Capture the cell that displays the provided text and extract its (X, Y) central coordinate. 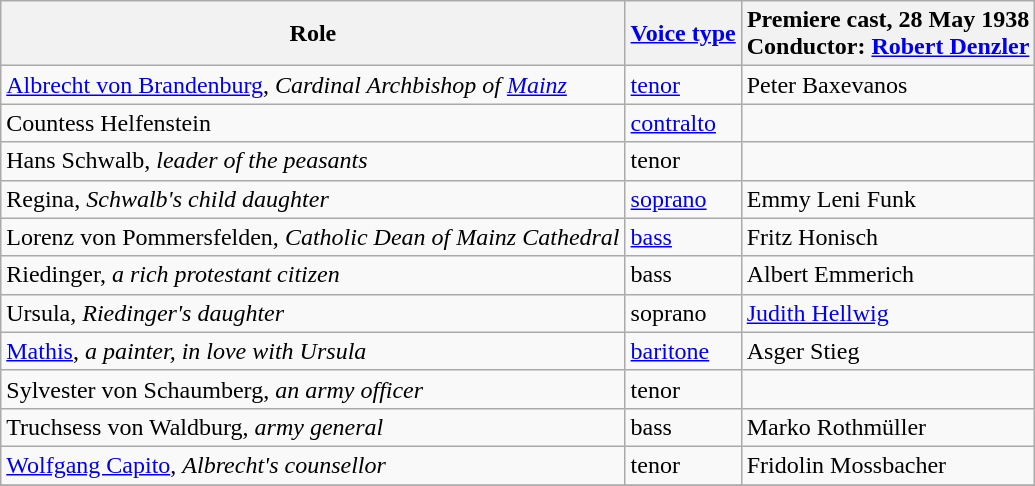
Peter Baxevanos (888, 85)
Judith Hellwig (888, 313)
Albert Emmerich (888, 275)
baritone (683, 351)
Regina, Schwalb's child daughter (313, 199)
Sylvester von Schaumberg, an army officer (313, 389)
Fritz Honisch (888, 237)
Mathis, a painter, in love with Ursula (313, 351)
Wolfgang Capito, Albrecht's counsellor (313, 465)
Role (313, 34)
Albrecht von Brandenburg, Cardinal Archbishop of Mainz (313, 85)
Voice type (683, 34)
Riedinger, a rich protestant citizen (313, 275)
Truchsess von Waldburg, army general (313, 427)
Ursula, Riedinger's daughter (313, 313)
contralto (683, 123)
Lorenz von Pommersfelden, Catholic Dean of Mainz Cathedral (313, 237)
Premiere cast, 28 May 1938 Conductor: Robert Denzler (888, 34)
Marko Rothmüller (888, 427)
Emmy Leni Funk (888, 199)
Fridolin Mossbacher (888, 465)
Countess Helfenstein (313, 123)
Hans Schwalb, leader of the peasants (313, 161)
Asger Stieg (888, 351)
